Identify which cell holds the provided text, then report its [x, y] central coordinate. 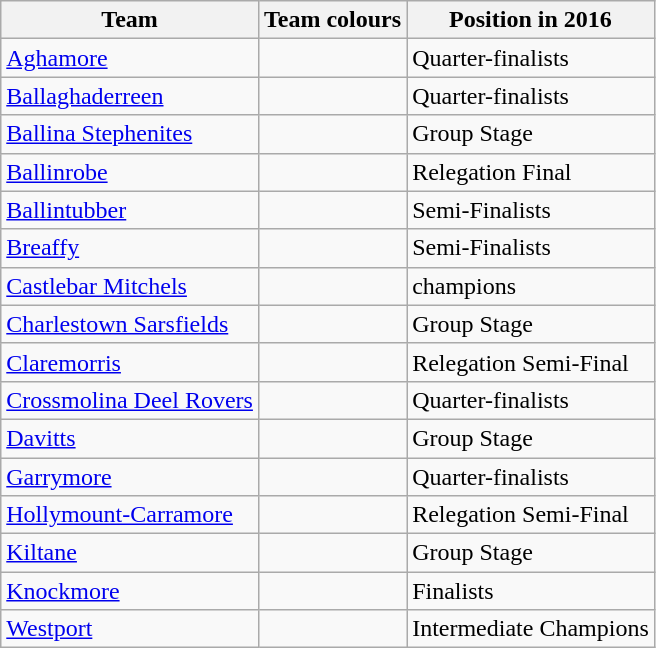
Ballintubber [130, 210]
Knockmore [130, 591]
Kiltane [130, 553]
Breaffy [130, 248]
Ballinrobe [130, 172]
Charlestown Sarsfields [130, 324]
Ballaghaderreen [130, 96]
Castlebar Mitchels [130, 286]
Garrymore [130, 477]
Aghamore [130, 58]
Intermediate Champions [531, 629]
Team [130, 20]
Westport [130, 629]
Davitts [130, 438]
Position in 2016 [531, 20]
Claremorris [130, 362]
Relegation Final [531, 172]
Hollymount-Carramore [130, 515]
Crossmolina Deel Rovers [130, 400]
Ballina Stephenites [130, 134]
Team colours [332, 20]
Finalists [531, 591]
champions [531, 286]
